Determine the (X, Y) coordinate at the center of the cell enclosing the given text.  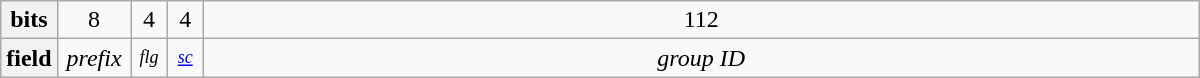
flg (149, 58)
bits (29, 20)
prefix (94, 58)
112 (701, 20)
sc (185, 58)
group ID (701, 58)
8 (94, 20)
field (29, 58)
